Identify which cell holds the provided text, then report its (x, y) central coordinate. 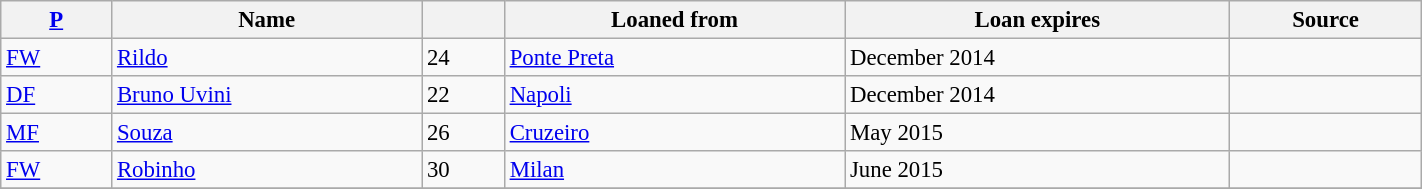
Loan expires (1038, 20)
June 2015 (1038, 170)
26 (464, 133)
30 (464, 170)
Cruzeiro (674, 133)
Robinho (267, 170)
Loaned from (674, 20)
May 2015 (1038, 133)
DF (56, 95)
P (56, 20)
MF (56, 133)
Souza (267, 133)
Napoli (674, 95)
Bruno Uvini (267, 95)
Milan (674, 170)
Source (1326, 20)
Ponte Preta (674, 58)
Name (267, 20)
Rildo (267, 58)
24 (464, 58)
22 (464, 95)
